Return the [x, y] coordinate for the center point of the cell that contains the specified text.  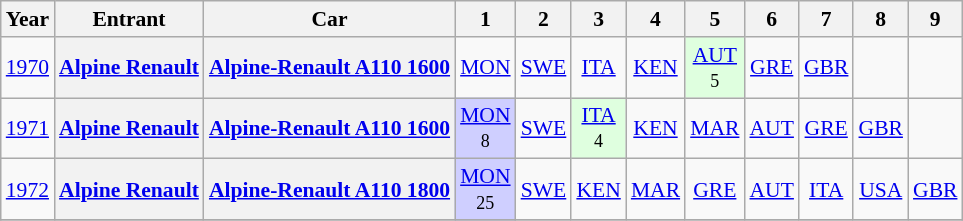
Entrant [129, 19]
Car [330, 19]
6 [771, 19]
5 [714, 19]
ITA4 [598, 128]
USA [880, 190]
Year [28, 19]
Alpine-Renault A110 1800 [330, 190]
1971 [28, 128]
1972 [28, 190]
MON [486, 68]
3 [598, 19]
7 [826, 19]
4 [656, 19]
9 [936, 19]
1 [486, 19]
AUT5 [714, 68]
MON25 [486, 190]
8 [880, 19]
1970 [28, 68]
2 [544, 19]
MON8 [486, 128]
